Return the [x, y] coordinate for the center point of the cell that contains the specified text.  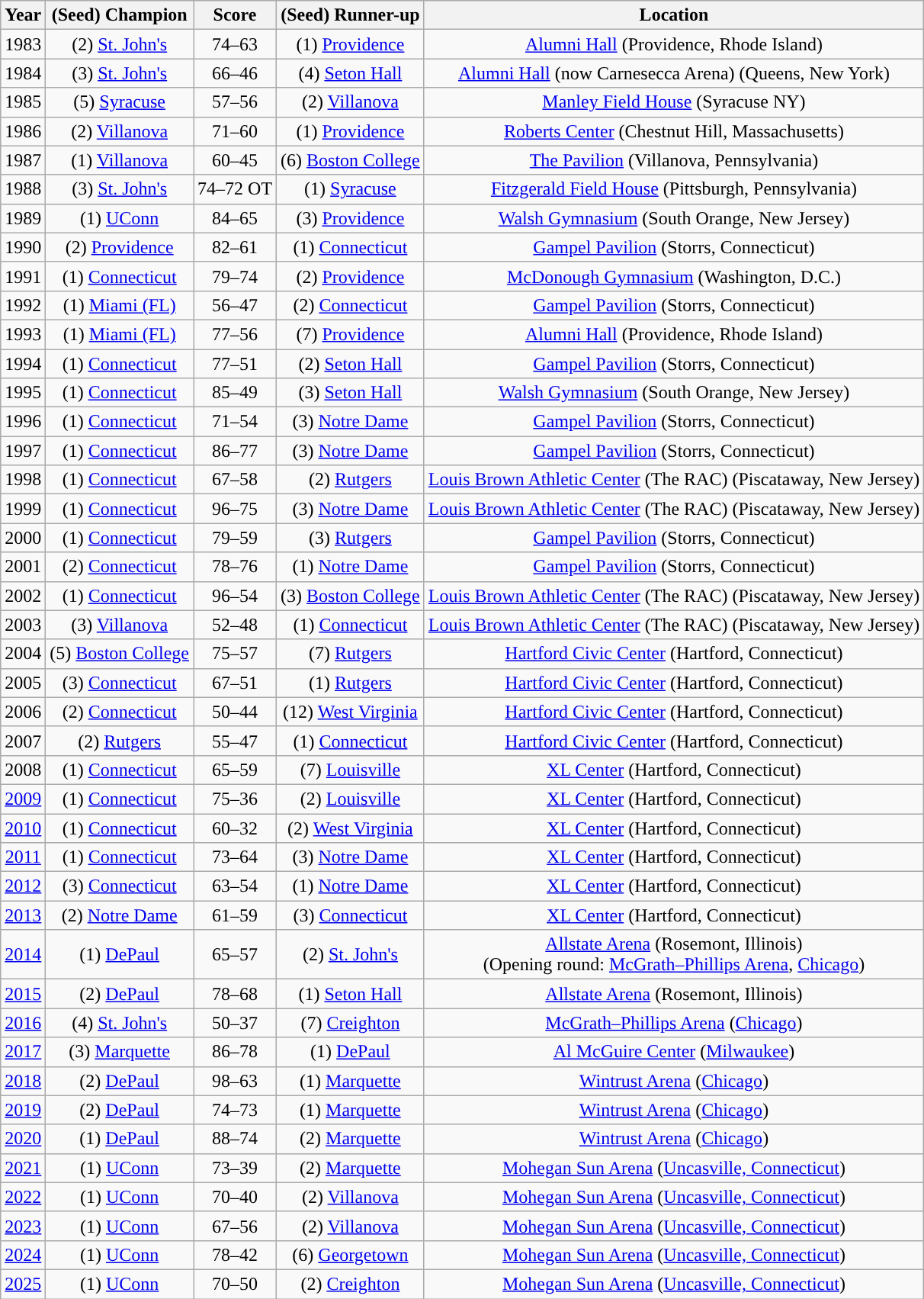
1988 [23, 189]
1989 [23, 218]
79–74 [235, 276]
2023 [23, 1226]
78–68 [235, 994]
1985 [23, 102]
71–60 [235, 131]
85–49 [235, 393]
96–54 [235, 596]
2009 [23, 799]
Manley Field House (Syracuse NY) [674, 102]
Year [23, 15]
(3) Villanova [120, 625]
(7) Rutgers [351, 654]
(1) Seton Hall [351, 994]
67–58 [235, 480]
2008 [23, 770]
2011 [23, 857]
(1) Rutgers [351, 683]
1986 [23, 131]
52–48 [235, 625]
1993 [23, 334]
Allstate Arena (Rosemont, Illinois)(Opening round: McGrath–Phillips Arena, Chicago) [674, 955]
74–72 OT [235, 189]
(2) Seton Hall [351, 364]
(1) Syracuse [351, 189]
56–47 [235, 305]
78–42 [235, 1255]
(6) Boston College [351, 160]
(3) Marquette [120, 1052]
(7) Louisville [351, 770]
(2) Notre Dame [120, 915]
2007 [23, 741]
1994 [23, 364]
1998 [23, 480]
2015 [23, 994]
50–37 [235, 1023]
55–47 [235, 741]
2021 [23, 1168]
1990 [23, 247]
77–56 [235, 334]
78–76 [235, 567]
60–32 [235, 828]
82–61 [235, 247]
2013 [23, 915]
65–59 [235, 770]
70–40 [235, 1197]
2012 [23, 886]
(12) West Virginia [351, 712]
McDonough Gymnasium (Washington, D.C.) [674, 276]
75–36 [235, 799]
(4) Seton Hall [351, 73]
(Seed) Champion [120, 15]
Al McGuire Center (Milwaukee) [674, 1052]
(1) Villanova [120, 160]
1992 [23, 305]
Score [235, 15]
Location [674, 15]
2016 [23, 1023]
73–64 [235, 857]
(2) Creighton [351, 1284]
1987 [23, 160]
Fitzgerald Field House (Pittsburgh, Pennsylvania) [674, 189]
79–59 [235, 538]
2001 [23, 567]
1997 [23, 451]
96–75 [235, 509]
75–57 [235, 654]
(5) Syracuse [120, 102]
67–56 [235, 1226]
63–54 [235, 886]
2019 [23, 1110]
2006 [23, 712]
(3) Rutgers [351, 538]
(3) Providence [351, 218]
71–54 [235, 422]
(7) Creighton [351, 1023]
60–45 [235, 160]
67–51 [235, 683]
2010 [23, 828]
(3) Seton Hall [351, 393]
1995 [23, 393]
84–65 [235, 218]
(2) Louisville [351, 799]
2025 [23, 1284]
77–51 [235, 364]
(3) Boston College [351, 596]
2020 [23, 1139]
(2) West Virginia [351, 828]
66–46 [235, 73]
74–63 [235, 44]
2000 [23, 538]
1996 [23, 422]
2003 [23, 625]
86–78 [235, 1052]
1991 [23, 276]
Alumni Hall (now Carnesecca Arena) (Queens, New York) [674, 73]
(5) Boston College [120, 654]
1999 [23, 509]
57–56 [235, 102]
2005 [23, 683]
86–77 [235, 451]
61–59 [235, 915]
70–50 [235, 1284]
74–73 [235, 1110]
The Pavilion (Villanova, Pennsylvania) [674, 160]
2014 [23, 955]
(4) St. John's [120, 1023]
2022 [23, 1197]
2018 [23, 1081]
88–74 [235, 1139]
2002 [23, 596]
1984 [23, 73]
(6) Georgetown [351, 1255]
73–39 [235, 1168]
McGrath–Phillips Arena (Chicago) [674, 1023]
2004 [23, 654]
2017 [23, 1052]
1983 [23, 44]
(7) Providence [351, 334]
98–63 [235, 1081]
2024 [23, 1255]
50–44 [235, 712]
Roberts Center (Chestnut Hill, Massachusetts) [674, 131]
65–57 [235, 955]
Allstate Arena (Rosemont, Illinois) [674, 994]
(Seed) Runner-up [351, 15]
